Output the (x, y) coordinate of the center of the cell containing the given text.  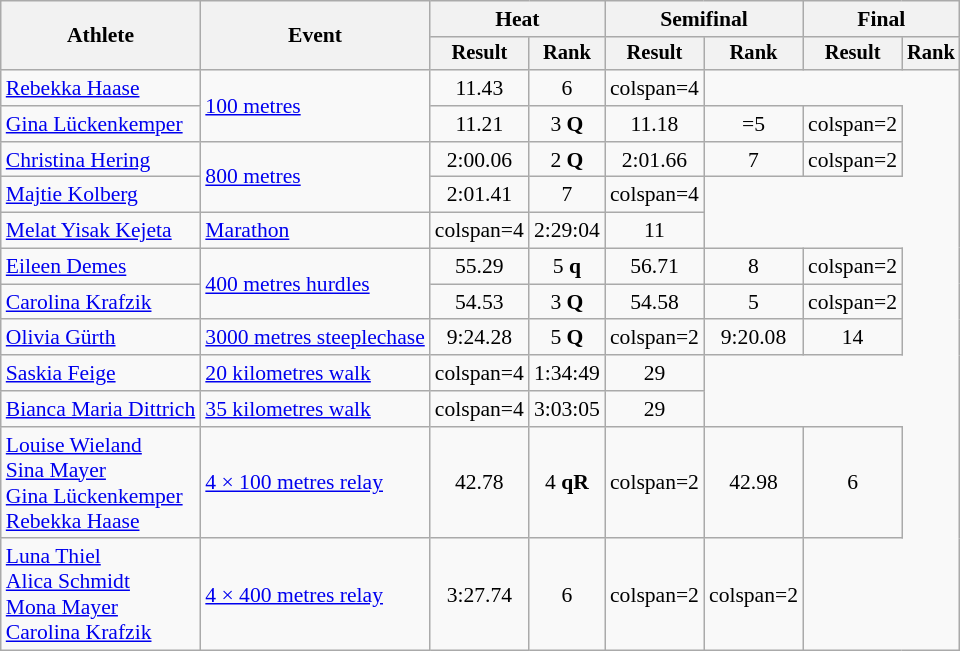
Saskia Feige (101, 373)
1:34:49 (567, 373)
Carolina Krafzik (101, 302)
3:27.74 (480, 595)
14 (852, 338)
56.71 (654, 267)
Eileen Demes (101, 267)
2:29:04 (567, 231)
Majtie Kolberg (101, 195)
Luna ThielAlica SchmidtMona MayerCarolina Krafzik (101, 595)
35 kilometres walk (315, 409)
Athlete (101, 36)
Marathon (315, 231)
4 × 400 metres relay (315, 595)
Louise WielandSina MayerGina LückenkemperRebekka Haase (101, 483)
42.78 (480, 483)
2 Q (567, 160)
Melat Yisak Kejeta (101, 231)
9:20.08 (754, 338)
Event (315, 36)
3:03:05 (567, 409)
Semifinal (704, 19)
Olivia Gürth (101, 338)
4 × 100 metres relay (315, 483)
2:01.66 (654, 160)
400 metres hurdles (315, 284)
Heat (518, 19)
54.58 (654, 302)
Bianca Maria Dittrich (101, 409)
55.29 (480, 267)
5 (754, 302)
Final (882, 19)
4 qR (567, 483)
100 metres (315, 106)
5 Q (567, 338)
54.53 (480, 302)
Christina Hering (101, 160)
20 kilometres walk (315, 373)
2:01.41 (480, 195)
Gina Lückenkemper (101, 124)
11 (654, 231)
42.98 (754, 483)
11.43 (480, 88)
9:24.28 (480, 338)
3000 metres steeplechase (315, 338)
11.18 (654, 124)
=5 (754, 124)
5 q (567, 267)
8 (754, 267)
800 metres (315, 178)
2:00.06 (480, 160)
Rebekka Haase (101, 88)
11.21 (480, 124)
